For the text-containing cell, return its midpoint in (x, y) coordinate format. 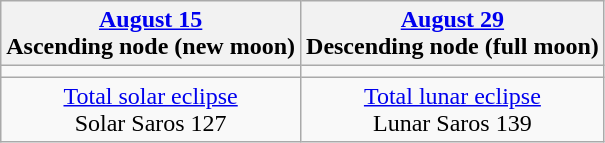
August 15Ascending node (new moon) (151, 34)
August 29Descending node (full moon) (453, 34)
Total lunar eclipseLunar Saros 139 (453, 110)
Total solar eclipseSolar Saros 127 (151, 110)
